Find where the given text appears and provide that cell's center as (X, Y) coordinate. 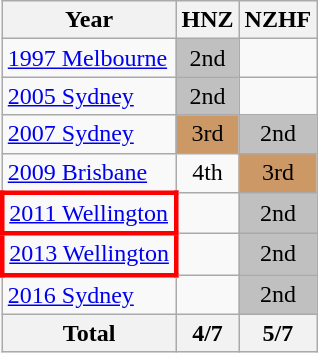
2016 Sydney (89, 295)
2007 Sydney (89, 134)
4/7 (208, 333)
HNZ (208, 20)
4th (208, 173)
2011 Wellington (89, 214)
NZHF (278, 20)
5/7 (278, 333)
Year (89, 20)
1997 Melbourne (89, 58)
2013 Wellington (89, 254)
2005 Sydney (89, 96)
2009 Brisbane (89, 173)
Total (89, 333)
